Pinpoint the cell where the given text exists, returning its (x, y) midpoint coordinate. 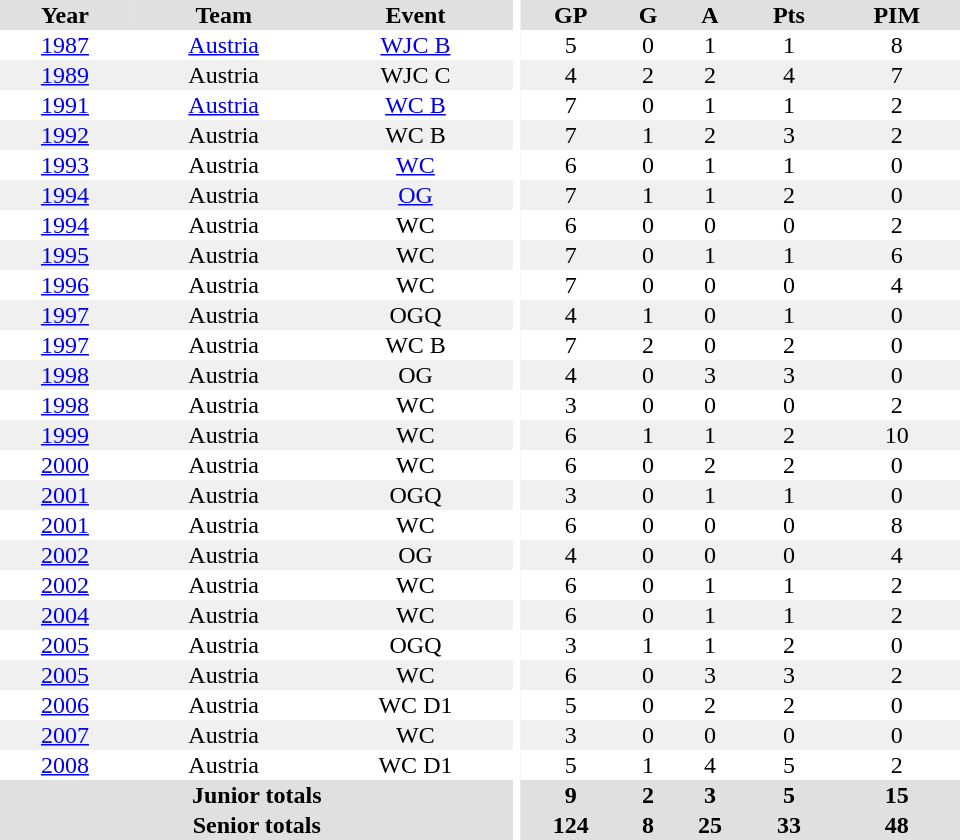
124 (570, 825)
A (710, 15)
Team (224, 15)
Junior totals (256, 795)
1989 (65, 75)
WJC B (415, 45)
1991 (65, 105)
2006 (65, 705)
1987 (65, 45)
48 (896, 825)
G (648, 15)
33 (788, 825)
Senior totals (256, 825)
GP (570, 15)
10 (896, 435)
2000 (65, 465)
25 (710, 825)
1996 (65, 285)
15 (896, 795)
PIM (896, 15)
WJC C (415, 75)
1999 (65, 435)
1993 (65, 165)
2007 (65, 735)
2008 (65, 765)
Pts (788, 15)
Year (65, 15)
1992 (65, 135)
2004 (65, 615)
9 (570, 795)
1995 (65, 255)
Event (415, 15)
